Locate the cell with the specified text and output its (X, Y) center coordinate. 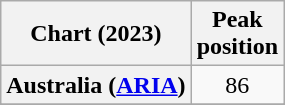
86 (237, 85)
Chart (2023) (96, 34)
Australia (ARIA) (96, 85)
Peakposition (237, 34)
